Identify which cell holds the provided text, then report its [x, y] central coordinate. 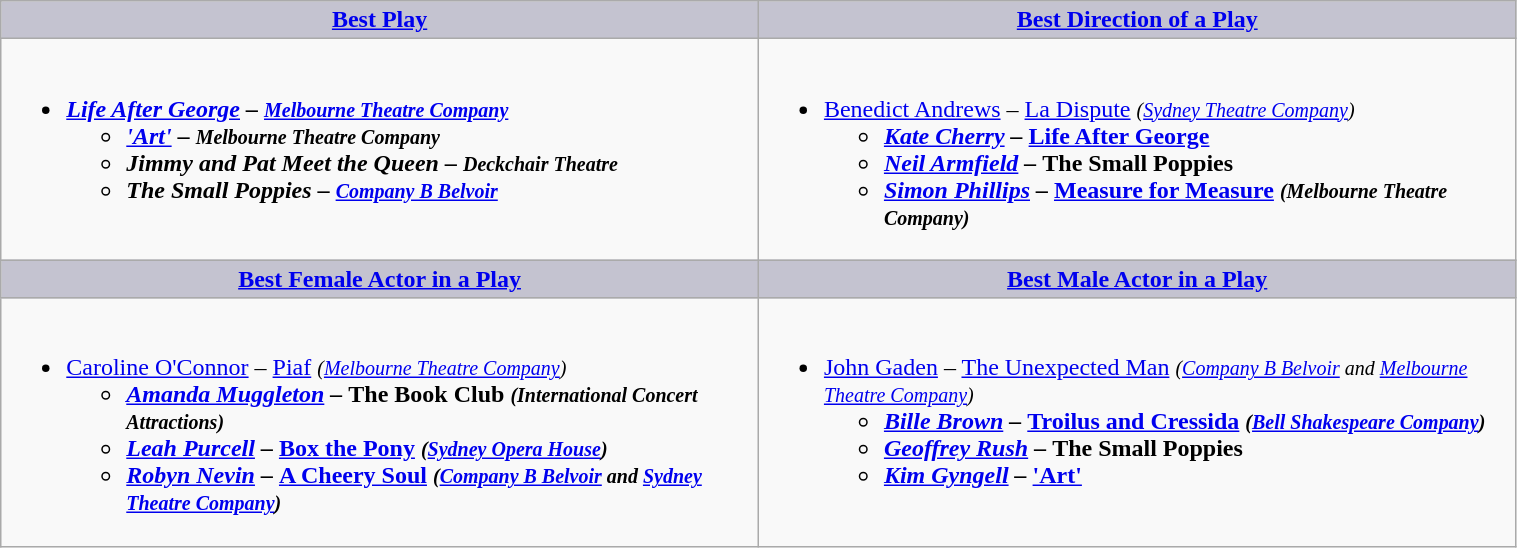
Best Direction of a Play [1137, 20]
Best Female Actor in a Play [380, 279]
Best Play [380, 20]
Best Male Actor in a Play [1137, 279]
